Pinpoint the cell where the given text exists, returning its [x, y] midpoint coordinate. 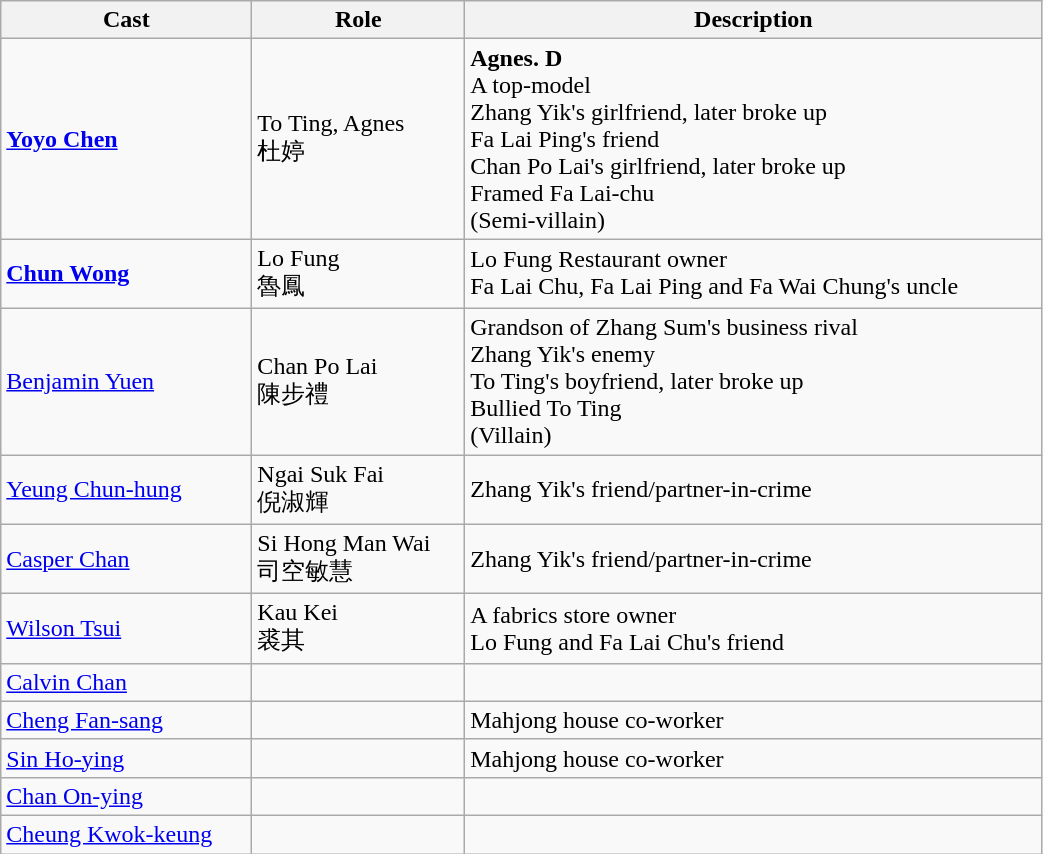
Chan Po Lai陳步禮 [358, 381]
Wilson Tsui [126, 629]
A fabrics store ownerLo Fung and Fa Lai Chu's friend [754, 629]
Casper Chan [126, 559]
Chan On-ying [126, 796]
Calvin Chan [126, 682]
Agnes. DA top-modelZhang Yik's girlfriend, later broke upFa Lai Ping's friendChan Po Lai's girlfriend, later broke upFramed Fa Lai-chu(Semi-villain) [754, 139]
Grandson of Zhang Sum's business rival Zhang Yik's enemyTo Ting's boyfriend, later broke upBullied To Ting(Villain) [754, 381]
Cast [126, 20]
Yeung Chun-hung [126, 489]
Sin Ho-ying [126, 758]
Lo Fung Restaurant ownerFa Lai Chu, Fa Lai Ping and Fa Wai Chung's uncle [754, 274]
Description [754, 20]
Kau Kei裘其 [358, 629]
Cheung Kwok-keung [126, 834]
Si Hong Man Wai司空敏慧 [358, 559]
Ngai Suk Fai倪淑輝 [358, 489]
Yoyo Chen [126, 139]
To Ting, Agnes杜婷 [358, 139]
Cheng Fan-sang [126, 720]
Lo Fung魯鳳 [358, 274]
Benjamin Yuen [126, 381]
Role [358, 20]
Chun Wong [126, 274]
